Return the (x, y) coordinate for the center point of the cell that contains the specified text.  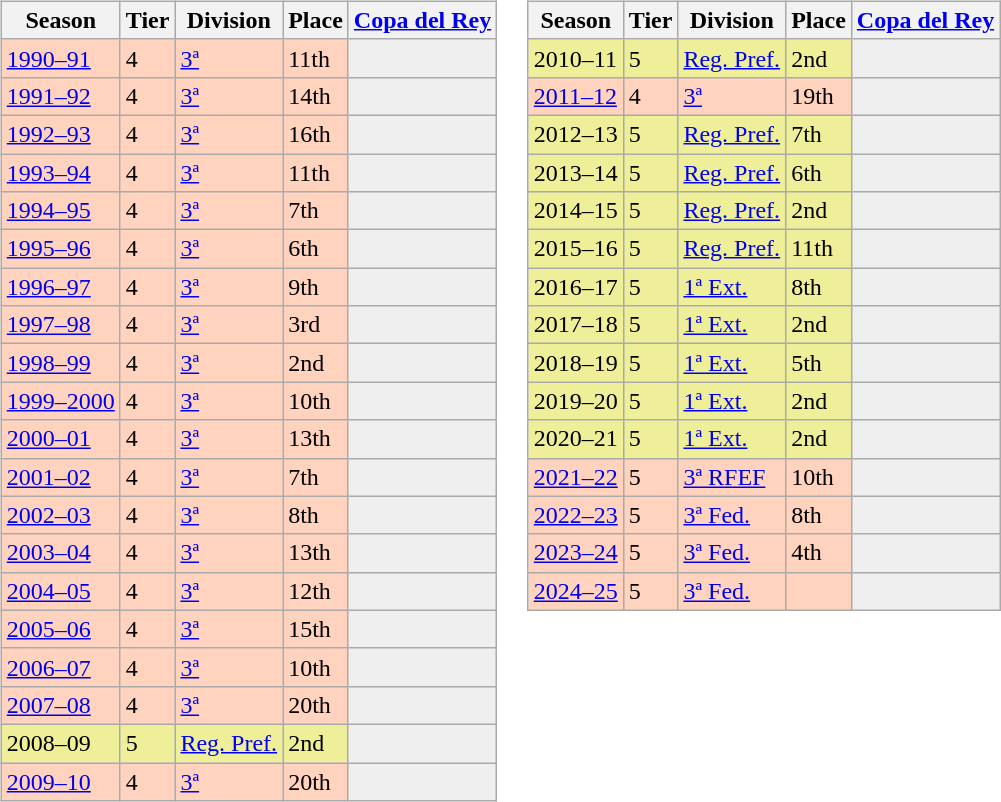
2013–14 (576, 173)
2015–16 (576, 249)
1999–2000 (60, 401)
2003–04 (60, 553)
2007–08 (60, 705)
1996–97 (60, 287)
12th (316, 591)
2000–01 (60, 439)
9th (316, 287)
3rd (316, 325)
2023–24 (576, 553)
19th (819, 96)
1990–91 (60, 58)
2005–06 (60, 629)
2004–05 (60, 591)
1998–99 (60, 363)
1993–94 (60, 173)
2001–02 (60, 477)
2009–10 (60, 781)
2014–15 (576, 211)
2020–21 (576, 439)
2016–17 (576, 287)
1991–92 (60, 96)
2021–22 (576, 477)
2010–11 (576, 58)
2022–23 (576, 515)
15th (316, 629)
1995–96 (60, 249)
2006–07 (60, 667)
16th (316, 134)
5th (819, 363)
1997–98 (60, 325)
1994–95 (60, 211)
2024–25 (576, 591)
2011–12 (576, 96)
14th (316, 96)
2012–13 (576, 134)
4th (819, 553)
2019–20 (576, 401)
2008–09 (60, 743)
2018–19 (576, 363)
3ª RFEF (732, 477)
2017–18 (576, 325)
2002–03 (60, 515)
1992–93 (60, 134)
